Locate the cell with the specified text and output its (X, Y) center coordinate. 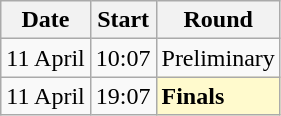
Round (218, 20)
Start (123, 20)
10:07 (123, 58)
Preliminary (218, 58)
Date (46, 20)
Finals (218, 96)
19:07 (123, 96)
